Provide the (x, y) coordinate of the cell's center where the given text is located.  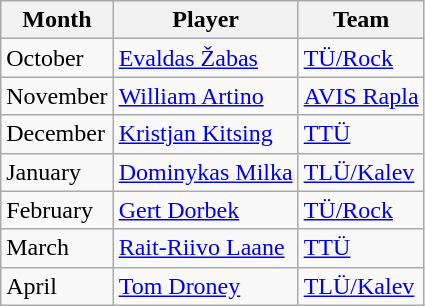
Month (57, 20)
March (57, 248)
April (57, 286)
November (57, 96)
Team (361, 20)
Rait-Riivo Laane (206, 248)
January (57, 172)
Evaldas Žabas (206, 58)
Dominykas Milka (206, 172)
October (57, 58)
Player (206, 20)
December (57, 134)
AVIS Rapla (361, 96)
Kristjan Kitsing (206, 134)
February (57, 210)
William Artino (206, 96)
Tom Droney (206, 286)
Gert Dorbek (206, 210)
